Capture the cell that displays the provided text and extract its (X, Y) central coordinate. 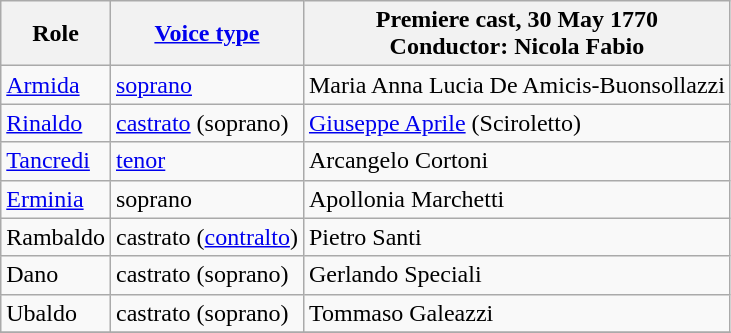
castrato (contralto) (206, 237)
Pietro Santi (516, 237)
Tommaso Galeazzi (516, 313)
Premiere cast, 30 May 1770Conductor: Nicola Fabio (516, 34)
Dano (56, 275)
Role (56, 34)
Ubaldo (56, 313)
Maria Anna Lucia De Amicis-Buonsollazzi (516, 85)
Voice type (206, 34)
Rambaldo (56, 237)
Rinaldo (56, 123)
Armida (56, 85)
Apollonia Marchetti (516, 199)
Giuseppe Aprile (Sciroletto) (516, 123)
tenor (206, 161)
Tancredi (56, 161)
Arcangelo Cortoni (516, 161)
Gerlando Speciali (516, 275)
Erminia (56, 199)
